Identify which cell holds the provided text, then report its [X, Y] central coordinate. 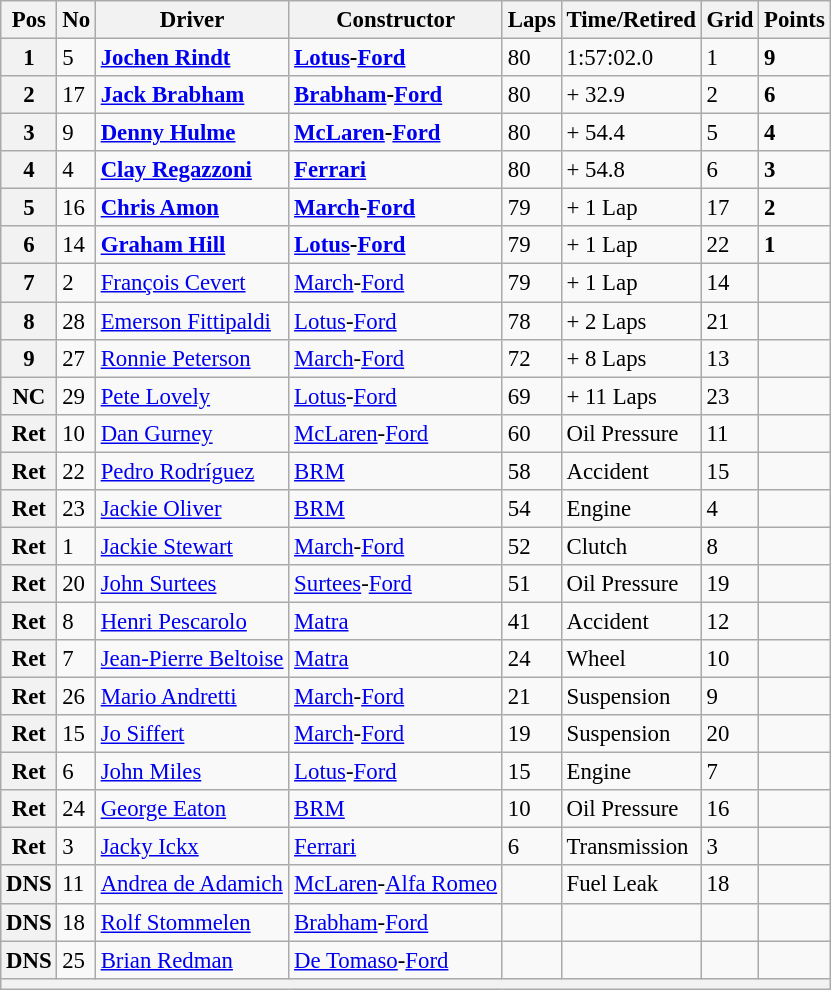
Jackie Stewart [192, 546]
41 [532, 621]
52 [532, 546]
Points [794, 20]
No [76, 20]
George Eaton [192, 809]
Grid [730, 20]
Jo Siffert [192, 734]
Jochen Rindt [192, 58]
Jacky Ickx [192, 847]
Constructor [396, 20]
Jean-Pierre Beltoise [192, 659]
+ 2 Laps [631, 321]
De Tomaso-Ford [396, 960]
Rolf Stommelen [192, 922]
13 [730, 358]
54 [532, 509]
29 [76, 396]
25 [76, 960]
Clay Regazzoni [192, 170]
Ronnie Peterson [192, 358]
John Miles [192, 772]
Pete Lovely [192, 396]
Jack Brabham [192, 95]
Henri Pescarolo [192, 621]
+ 54.8 [631, 170]
Driver [192, 20]
69 [532, 396]
Surtees-Ford [396, 584]
Fuel Leak [631, 885]
78 [532, 321]
Denny Hulme [192, 133]
60 [532, 433]
Graham Hill [192, 245]
72 [532, 358]
Laps [532, 20]
Time/Retired [631, 20]
Chris Amon [192, 208]
1:57:02.0 [631, 58]
Wheel [631, 659]
Pos [29, 20]
McLaren-Alfa Romeo [396, 885]
12 [730, 621]
+ 8 Laps [631, 358]
27 [76, 358]
Brian Redman [192, 960]
John Surtees [192, 584]
+ 32.9 [631, 95]
Jackie Oliver [192, 509]
28 [76, 321]
François Cevert [192, 283]
+ 11 Laps [631, 396]
26 [76, 697]
51 [532, 584]
Clutch [631, 546]
NC [29, 396]
Pedro Rodríguez [192, 471]
58 [532, 471]
Emerson Fittipaldi [192, 321]
Transmission [631, 847]
Mario Andretti [192, 697]
Dan Gurney [192, 433]
+ 54.4 [631, 133]
Andrea de Adamich [192, 885]
